For the text-containing cell, return its midpoint in [x, y] coordinate format. 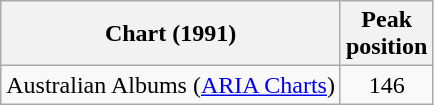
146 [386, 85]
Peak position [386, 34]
Chart (1991) [171, 34]
Australian Albums (ARIA Charts) [171, 85]
